Capture the cell that displays the provided text and extract its [x, y] central coordinate. 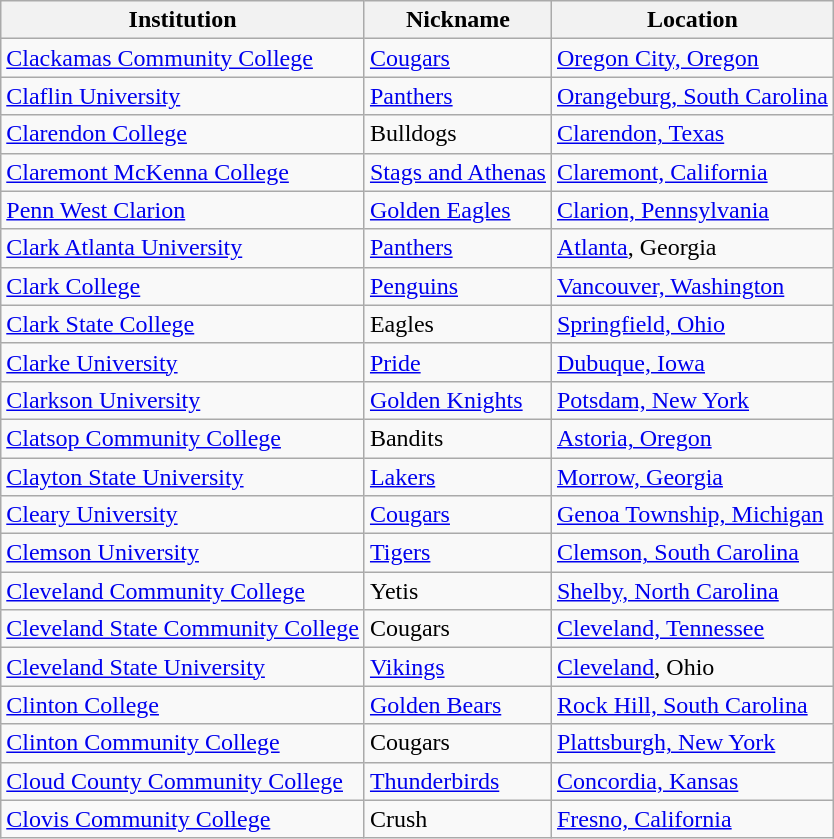
Golden Knights [458, 400]
Thunderbirds [458, 781]
Cleveland State Community College [183, 629]
Dubuque, Iowa [692, 362]
Fresno, California [692, 819]
Orangeburg, South Carolina [692, 96]
Yetis [458, 591]
Pride [458, 362]
Atlanta, Georgia [692, 248]
Clark State College [183, 324]
Institution [183, 20]
Clackamas Community College [183, 58]
Shelby, North Carolina [692, 591]
Penn West Clarion [183, 210]
Cleveland, Ohio [692, 667]
Concordia, Kansas [692, 781]
Claremont, California [692, 172]
Rock Hill, South Carolina [692, 705]
Vancouver, Washington [692, 286]
Nickname [458, 20]
Cleveland, Tennessee [692, 629]
Oregon City, Oregon [692, 58]
Clemson, South Carolina [692, 553]
Clemson University [183, 553]
Clinton Community College [183, 743]
Golden Bears [458, 705]
Crush [458, 819]
Clarkson University [183, 400]
Cloud County Community College [183, 781]
Clark Atlanta University [183, 248]
Cleveland State University [183, 667]
Clatsop Community College [183, 438]
Clark College [183, 286]
Clinton College [183, 705]
Potsdam, New York [692, 400]
Eagles [458, 324]
Tigers [458, 553]
Golden Eagles [458, 210]
Astoria, Oregon [692, 438]
Bandits [458, 438]
Clovis Community College [183, 819]
Springfield, Ohio [692, 324]
Bulldogs [458, 134]
Cleveland Community College [183, 591]
Claflin University [183, 96]
Cleary University [183, 515]
Clayton State University [183, 477]
Genoa Township, Michigan [692, 515]
Clarendon College [183, 134]
Location [692, 20]
Clarke University [183, 362]
Claremont McKenna College [183, 172]
Morrow, Georgia [692, 477]
Clarendon, Texas [692, 134]
Penguins [458, 286]
Plattsburgh, New York [692, 743]
Stags and Athenas [458, 172]
Lakers [458, 477]
Vikings [458, 667]
Clarion, Pennsylvania [692, 210]
